Provide the (X, Y) coordinate of the cell's center where the given text is located.  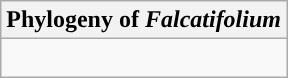
Phylogeny of Falcatifolium (144, 20)
